Detect which cell encompasses the target text, then output its (X, Y) center coordinate. 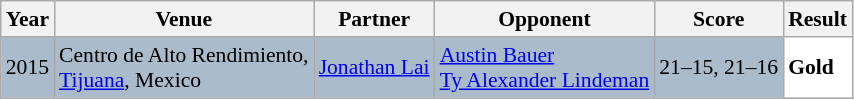
Opponent (545, 19)
Jonathan Lai (374, 68)
Venue (184, 19)
Result (818, 19)
21–15, 21–16 (718, 68)
2015 (28, 68)
Centro de Alto Rendimiento,Tijuana, Mexico (184, 68)
Score (718, 19)
Austin Bauer Ty Alexander Lindeman (545, 68)
Year (28, 19)
Partner (374, 19)
Gold (818, 68)
